Find where the given text appears and provide that cell's center as (X, Y) coordinate. 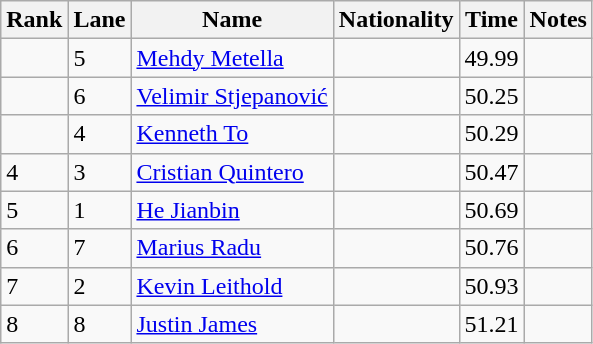
He Jianbin (232, 210)
50.93 (492, 286)
Kevin Leithold (232, 286)
1 (100, 210)
50.29 (492, 134)
2 (100, 286)
Lane (100, 20)
50.47 (492, 172)
Justin James (232, 324)
Kenneth To (232, 134)
Nationality (396, 20)
Velimir Stjepanović (232, 96)
49.99 (492, 58)
Name (232, 20)
Rank (34, 20)
Marius Radu (232, 248)
50.69 (492, 210)
Cristian Quintero (232, 172)
Time (492, 20)
Mehdy Metella (232, 58)
3 (100, 172)
50.25 (492, 96)
51.21 (492, 324)
Notes (558, 20)
50.76 (492, 248)
